Capture the cell that displays the provided text and extract its (x, y) central coordinate. 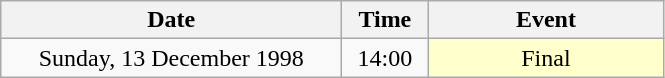
Final (546, 58)
Time (385, 20)
Event (546, 20)
Date (172, 20)
Sunday, 13 December 1998 (172, 58)
14:00 (385, 58)
